Detect which cell encompasses the target text, then output its [X, Y] center coordinate. 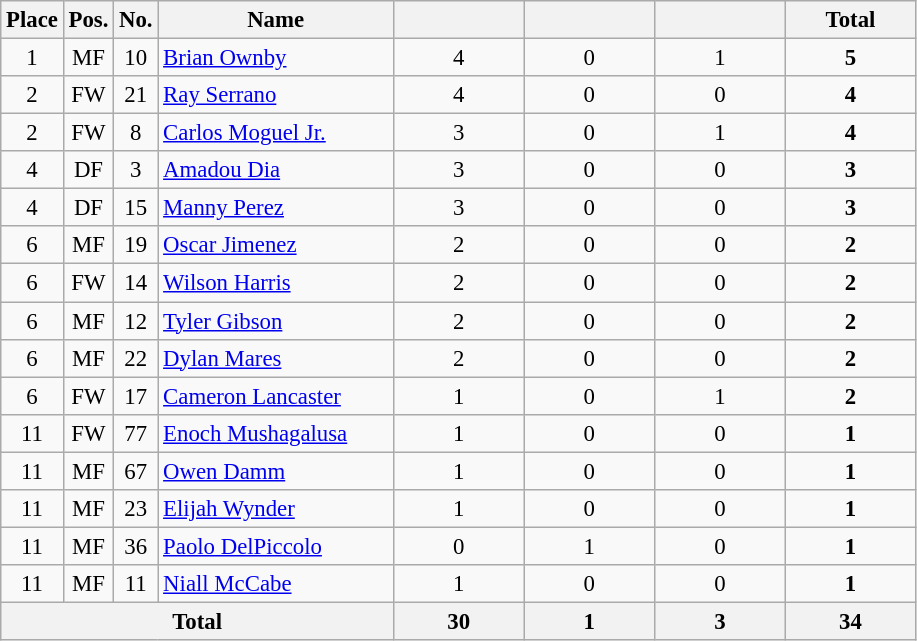
17 [136, 396]
8 [136, 133]
12 [136, 321]
22 [136, 358]
Place [32, 20]
14 [136, 283]
Manny Perez [276, 208]
Enoch Mushagalusa [276, 433]
15 [136, 208]
19 [136, 245]
Niall McCabe [276, 584]
No. [136, 20]
Owen Damm [276, 471]
Oscar Jimenez [276, 245]
Name [276, 20]
Wilson Harris [276, 283]
Brian Ownby [276, 58]
34 [850, 621]
21 [136, 95]
10 [136, 58]
Amadou Dia [276, 170]
30 [458, 621]
77 [136, 433]
Ray Serrano [276, 95]
67 [136, 471]
Pos. [88, 20]
Carlos Moguel Jr. [276, 133]
Tyler Gibson [276, 321]
36 [136, 546]
23 [136, 509]
Paolo DelPiccolo [276, 546]
Cameron Lancaster [276, 396]
Elijah Wynder [276, 509]
Dylan Mares [276, 358]
5 [850, 58]
